Output the (x, y) coordinate of the center of the cell containing the given text.  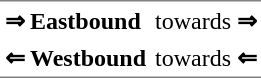
⇐ Westbound (76, 58)
towards ⇒ (206, 20)
⇒ Eastbound (76, 20)
towards ⇐ (206, 58)
